Locate the cell with the specified text and output its (x, y) center coordinate. 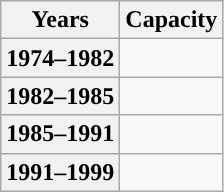
1985–1991 (60, 134)
1974–1982 (60, 58)
1991–1999 (60, 172)
Years (60, 20)
1982–1985 (60, 96)
Capacity (172, 20)
